Pinpoint the cell where the given text exists, returning its (x, y) midpoint coordinate. 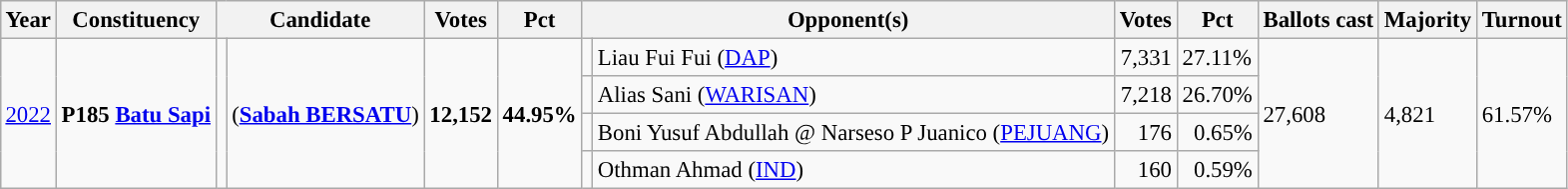
Boni Yusuf Abdullah @ Narseso P Juanico (PEJUANG) (854, 133)
Alias Sani (WARISAN) (854, 95)
26.70% (1218, 95)
Liau Fui Fui (DAP) (854, 57)
Year (28, 20)
Constituency (136, 20)
7,331 (1146, 57)
27,608 (1317, 113)
61.57% (1521, 113)
Othman Ahmad (IND) (854, 170)
(Sabah BERSATU) (325, 113)
27.11% (1218, 57)
160 (1146, 170)
2022 (28, 113)
0.65% (1218, 133)
Ballots cast (1317, 20)
Majority (1427, 20)
4,821 (1427, 113)
12,152 (461, 113)
0.59% (1218, 170)
P185 Batu Sapi (136, 113)
Candidate (319, 20)
Opponent(s) (848, 20)
Turnout (1521, 20)
7,218 (1146, 95)
44.95% (539, 113)
176 (1146, 133)
